Provide the (X, Y) coordinate of the cell's center where the given text is located.  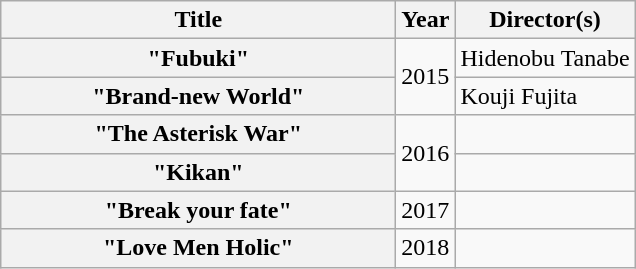
"Brand-new World" (198, 96)
Kouji Fujita (545, 96)
2017 (426, 210)
Hidenobu Tanabe (545, 58)
"Kikan" (198, 172)
"Fubuki" (198, 58)
2016 (426, 153)
"Love Men Holic" (198, 248)
"The Asterisk War" (198, 134)
2018 (426, 248)
2015 (426, 77)
"Break your fate" (198, 210)
Year (426, 20)
Director(s) (545, 20)
Title (198, 20)
